Output the [X, Y] coordinate of the center of the cell containing the given text.  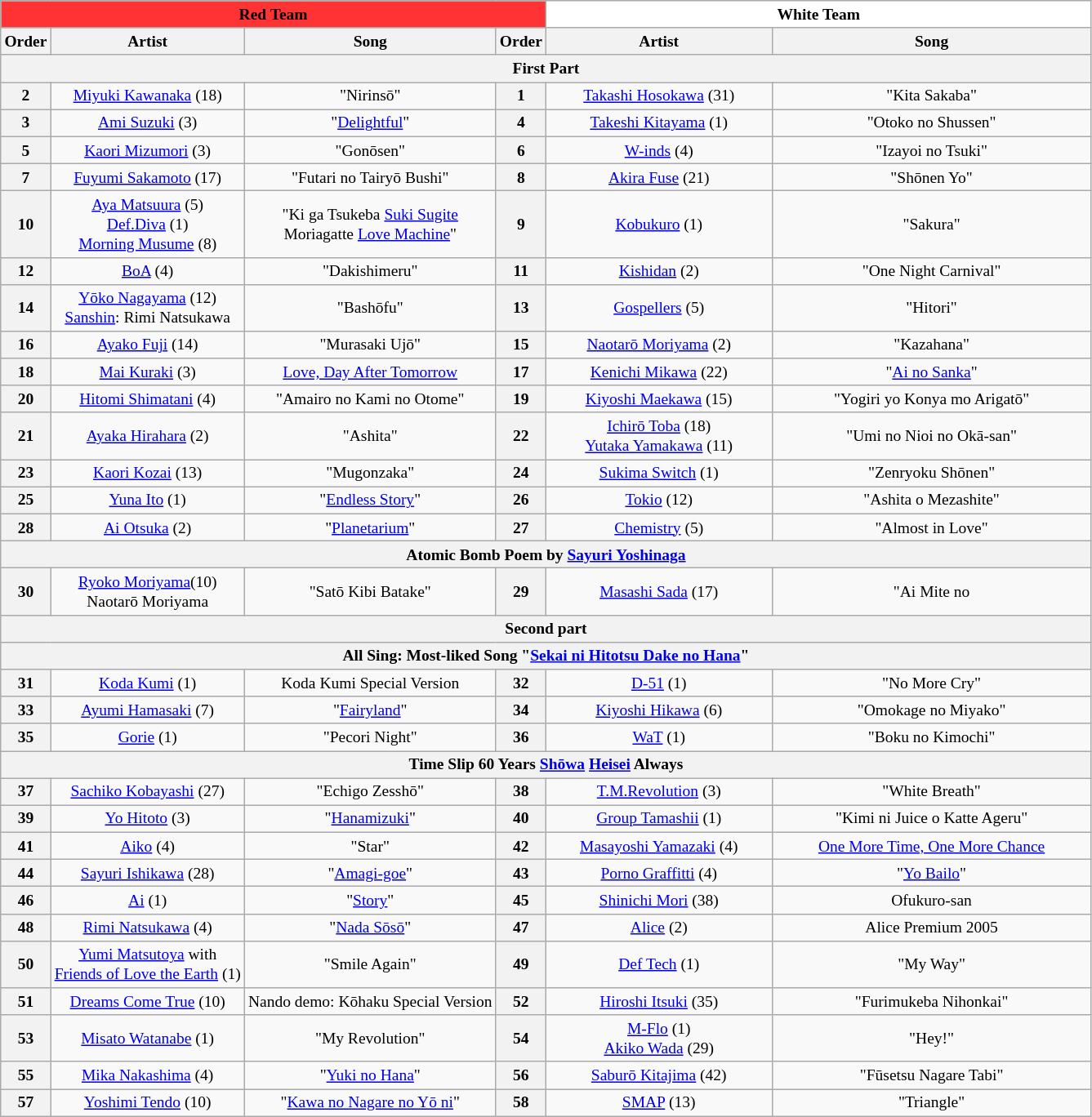
Koda Kumi (1) [147, 683]
29 [521, 591]
17 [521, 372]
Ai Otsuka (2) [147, 527]
Kishidan (2) [658, 271]
42 [521, 846]
1 [521, 96]
BoA (4) [147, 271]
53 [26, 1039]
D-51 (1) [658, 683]
"Ashita" [370, 436]
"Kazahana" [931, 345]
"Yogiri yo Konya mo Arigatō" [931, 398]
Aiko (4) [147, 846]
28 [26, 527]
"Hanamizuki" [370, 818]
"Izayoi no Tsuki" [931, 150]
11 [521, 271]
21 [26, 436]
Ayaka Hirahara (2) [147, 436]
"Planetarium" [370, 527]
"Hitori" [931, 307]
Ai (1) [147, 900]
Def Tech (1) [658, 963]
"Bashōfu" [370, 307]
"My Way" [931, 963]
40 [521, 818]
"Hey!" [931, 1039]
Sayuri Ishikawa (28) [147, 874]
Masayoshi Yamazaki (4) [658, 846]
"Endless Story" [370, 500]
Red Team [274, 15]
Tokio (12) [658, 500]
Kaori Kozai (13) [147, 474]
24 [521, 474]
47 [521, 928]
"Omokage no Miyako" [931, 710]
Takashi Hosokawa (31) [658, 96]
34 [521, 710]
"Umi no Nioi no Okā-san" [931, 436]
Misato Watanabe (1) [147, 1039]
19 [521, 398]
15 [521, 345]
54 [521, 1039]
49 [521, 963]
57 [26, 1102]
Koda Kumi Special Version [370, 683]
Mika Nakashima (4) [147, 1075]
48 [26, 928]
Yōko Nagayama (12)Sanshin: Rimi Natsukawa [147, 307]
Alice (2) [658, 928]
56 [521, 1075]
"One Night Carnival" [931, 271]
"Boku no Kimochi" [931, 737]
Yoshimi Tendo (10) [147, 1102]
Shinichi Mori (38) [658, 900]
55 [26, 1075]
13 [521, 307]
First Part [546, 69]
Group Tamashii (1) [658, 818]
Porno Graffitti (4) [658, 874]
2 [26, 96]
20 [26, 398]
Second part [546, 629]
44 [26, 874]
Ichirō Toba (18)Yutaka Yamakawa (11) [658, 436]
22 [521, 436]
T.M.Revolution (3) [658, 792]
"Futari no Tairyō Bushi" [370, 176]
25 [26, 500]
"Amairo no Kami no Otome" [370, 398]
6 [521, 150]
SMAP (13) [658, 1102]
W-inds (4) [658, 150]
"My Revolution" [370, 1039]
Hitomi Shimatani (4) [147, 398]
Kenichi Mikawa (22) [658, 372]
8 [521, 176]
30 [26, 591]
Kobukuro (1) [658, 224]
Nando demo: Kōhaku Special Version [370, 1001]
43 [521, 874]
9 [521, 224]
16 [26, 345]
Ryoko Moriyama(10)Naotarō Moriyama [147, 591]
"Zenryoku Shōnen" [931, 474]
"Satō Kibi Batake" [370, 591]
"Kawa no Nagare no Yō ni" [370, 1102]
35 [26, 737]
Yo Hitoto (3) [147, 818]
23 [26, 474]
"Yo Bailo" [931, 874]
Takeshi Kitayama (1) [658, 122]
"Sakura" [931, 224]
"Echigo Zesshō" [370, 792]
14 [26, 307]
"Story" [370, 900]
"White Breath" [931, 792]
"Mugonzaka" [370, 474]
"Gonōsen" [370, 150]
50 [26, 963]
32 [521, 683]
52 [521, 1001]
Gospellers (5) [658, 307]
"Amagi-goe" [370, 874]
White Team [818, 15]
"Kimi ni Juice o Katte Ageru" [931, 818]
Sukima Switch (1) [658, 474]
3 [26, 122]
Sachiko Kobayashi (27) [147, 792]
"Furimukeba Nihonkai" [931, 1001]
51 [26, 1001]
M-Flo (1)Akiko Wada (29) [658, 1039]
5 [26, 150]
39 [26, 818]
Love, Day After Tomorrow [370, 372]
Ayako Fuji (14) [147, 345]
"Star" [370, 846]
10 [26, 224]
Miyuki Kawanaka (18) [147, 96]
Kiyoshi Hikawa (6) [658, 710]
"Triangle" [931, 1102]
Atomic Bomb Poem by Sayuri Yoshinaga [546, 555]
"Yuki no Hana" [370, 1075]
"Fūsetsu Nagare Tabi" [931, 1075]
37 [26, 792]
"Pecori Night" [370, 737]
38 [521, 792]
"Murasaki Ujō" [370, 345]
"Nirinsō" [370, 96]
Chemistry (5) [658, 527]
WaT (1) [658, 737]
"Almost in Love" [931, 527]
Yuna Ito (1) [147, 500]
27 [521, 527]
Naotarō Moriyama (2) [658, 345]
41 [26, 846]
Time Slip 60 Years Shōwa Heisei Always [546, 764]
"Ai Mite no [931, 591]
"Ai no Sanka" [931, 372]
46 [26, 900]
58 [521, 1102]
Kaori Mizumori (3) [147, 150]
"Ashita o Mezashite" [931, 500]
"Otoko no Shussen" [931, 122]
Fuyumi Sakamoto (17) [147, 176]
Rimi Natsukawa (4) [147, 928]
45 [521, 900]
Mai Kuraki (3) [147, 372]
"Dakishimeru" [370, 271]
One More Time, One More Chance [931, 846]
Aya Matsuura (5)Def.Diva (1)Morning Musume (8) [147, 224]
"Kita Sakaba" [931, 96]
Akira Fuse (21) [658, 176]
Masashi Sada (17) [658, 591]
Saburō Kitajima (42) [658, 1075]
"Fairyland" [370, 710]
Hiroshi Itsuki (35) [658, 1001]
31 [26, 683]
Yumi Matsutoya withFriends of Love the Earth (1) [147, 963]
12 [26, 271]
All Sing: Most-liked Song "Sekai ni Hitotsu Dake no Hana" [546, 655]
18 [26, 372]
"Smile Again" [370, 963]
4 [521, 122]
"Shōnen Yo" [931, 176]
Dreams Come True (10) [147, 1001]
Ayumi Hamasaki (7) [147, 710]
Ami Suzuki (3) [147, 122]
"Ki ga Tsukeba Suki SugiteMoriagatte Love Machine" [370, 224]
Kiyoshi Maekawa (15) [658, 398]
"Delightful" [370, 122]
26 [521, 500]
7 [26, 176]
33 [26, 710]
Gorie (1) [147, 737]
Ofukuro-san [931, 900]
"Nada Sōsō" [370, 928]
36 [521, 737]
Alice Premium 2005 [931, 928]
"No More Cry" [931, 683]
